Search for the cell housing the specified text and yield its [X, Y] center coordinate. 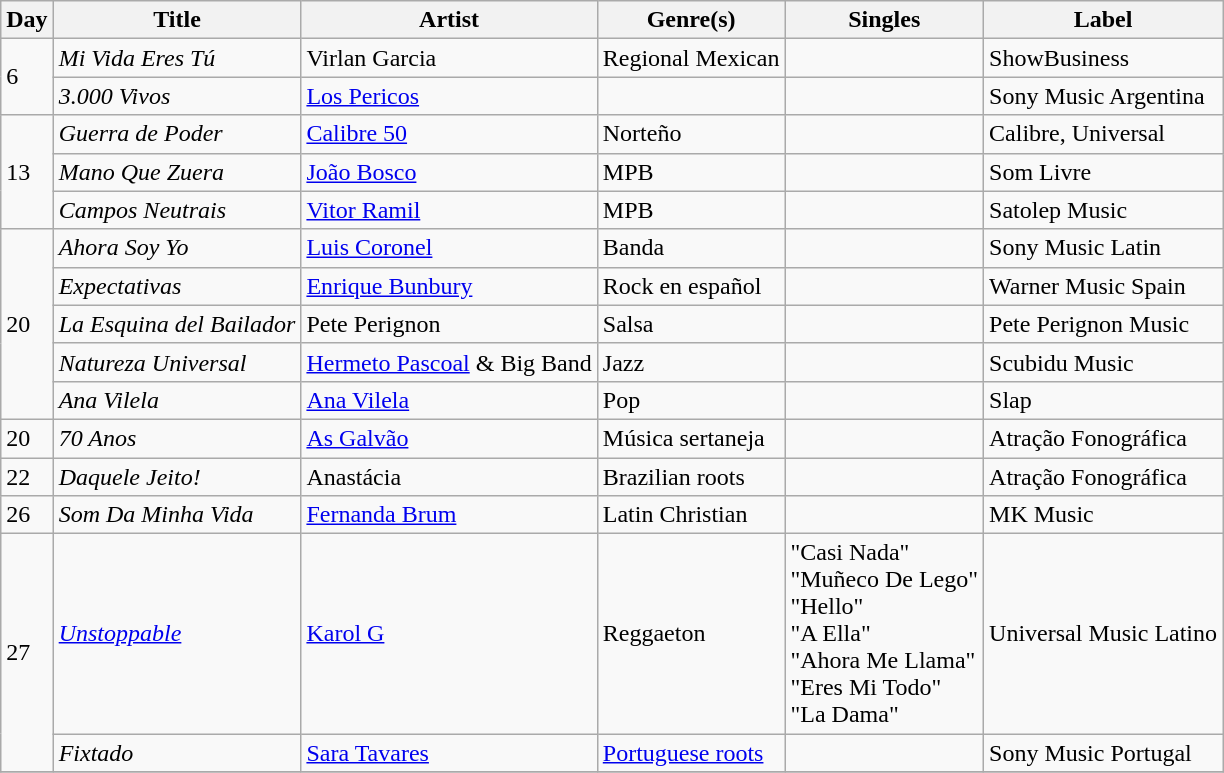
26 [27, 515]
Reggaeton [691, 634]
Pete Perignon Music [1104, 324]
Fernanda Brum [449, 515]
Luis Coronel [449, 248]
Norteño [691, 134]
Brazilian roots [691, 477]
MK Music [1104, 515]
Sony Music Argentina [1104, 96]
Mi Vida Eres Tú [177, 58]
Calibre 50 [449, 134]
Expectativas [177, 286]
Latin Christian [691, 515]
Virlan Garcia [449, 58]
Hermeto Pascoal & Big Band [449, 362]
Universal Music Latino [1104, 634]
Fixtado [177, 753]
"Casi Nada""Muñeco De Lego""Hello""A Ella""Ahora Me Llama""Eres Mi Todo""La Dama" [884, 634]
Unstoppable [177, 634]
22 [27, 477]
27 [27, 653]
Warner Music Spain [1104, 286]
Campos Neutrais [177, 210]
Label [1104, 20]
Banda [691, 248]
As Galvão [449, 438]
Rock en español [691, 286]
Ahora Soy Yo [177, 248]
Scubidu Music [1104, 362]
Enrique Bunbury [449, 286]
Title [177, 20]
6 [27, 77]
Genre(s) [691, 20]
Calibre, Universal [1104, 134]
Sony Music Latin [1104, 248]
13 [27, 172]
Vitor Ramil [449, 210]
Natureza Universal [177, 362]
Satolep Music [1104, 210]
Singles [884, 20]
Jazz [691, 362]
70 Anos [177, 438]
Guerra de Poder [177, 134]
Pop [691, 400]
Mano Que Zuera [177, 172]
Sara Tavares [449, 753]
3.000 Vivos [177, 96]
Pete Perignon [449, 324]
Som Da Minha Vida [177, 515]
Artist [449, 20]
Salsa [691, 324]
João Bosco [449, 172]
Música sertaneja [691, 438]
Daquele Jeito! [177, 477]
Day [27, 20]
Slap [1104, 400]
La Esquina del Bailador [177, 324]
Regional Mexican [691, 58]
Som Livre [1104, 172]
Portuguese roots [691, 753]
Karol G [449, 634]
Los Pericos [449, 96]
Anastácia [449, 477]
Sony Music Portugal [1104, 753]
ShowBusiness [1104, 58]
